Return [X, Y] of the center of cell containing provided text 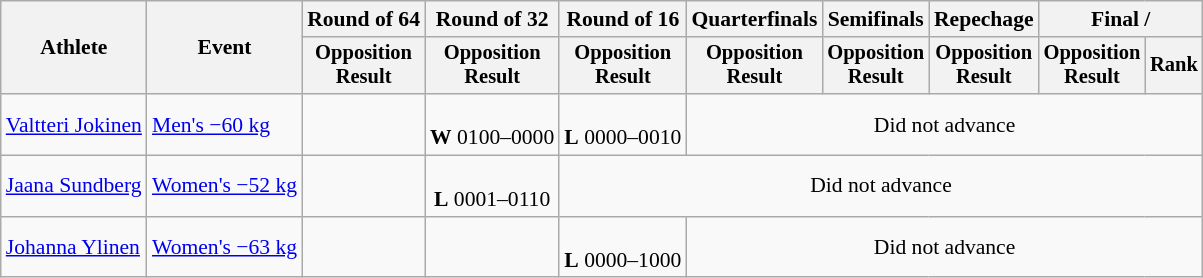
Men's −60 kg [224, 124]
Rank [1174, 66]
Women's −63 kg [224, 248]
Athlete [74, 48]
L 0000–1000 [622, 248]
Repechage [984, 19]
Event [224, 48]
Valtteri Jokinen [74, 124]
W 0100–0000 [492, 124]
Round of 32 [492, 19]
L 0000–0010 [622, 124]
Semifinals [876, 19]
Final / [1121, 19]
Johanna Ylinen [74, 248]
Round of 16 [622, 19]
Jaana Sundberg [74, 186]
Quarterfinals [754, 19]
Round of 64 [364, 19]
L 0001–0110 [492, 186]
Women's −52 kg [224, 186]
